Find where the given text appears and provide that cell's center as (X, Y) coordinate. 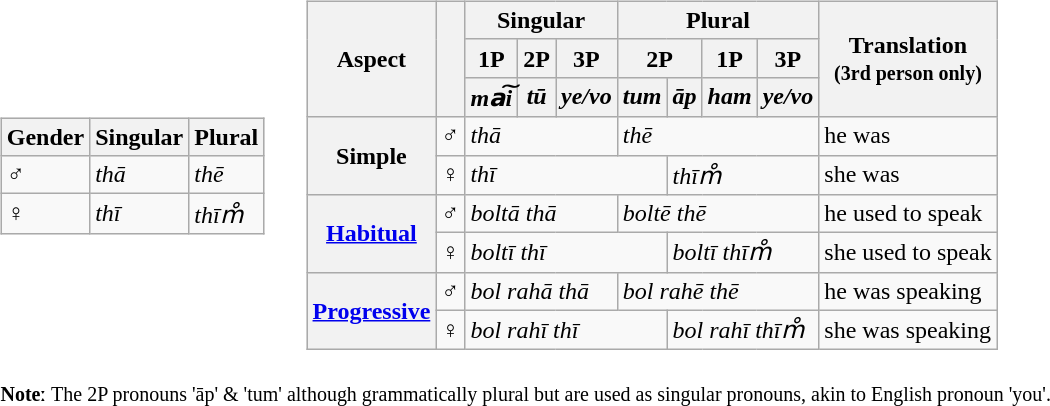
boltī thī (566, 253)
bol rahī thī (566, 330)
āp (684, 97)
she was (908, 175)
bol rahē thē (718, 291)
ma͠i (492, 97)
boltī thīm̊ (743, 253)
she used to speak (908, 253)
Gender (45, 137)
ham (730, 97)
Simple (372, 156)
bol rahī thīm̊ (743, 330)
tum (642, 97)
Progressive (372, 311)
he was speaking (908, 291)
tū (537, 97)
Habitual (372, 234)
Aspect (372, 59)
Translation(3rd person only) (908, 59)
she was speaking (908, 330)
boltā thā (541, 214)
he was (908, 136)
boltē thē (718, 214)
he used to speak (908, 214)
bol rahā thā (541, 291)
